Capture the cell that displays the provided text and extract its (X, Y) central coordinate. 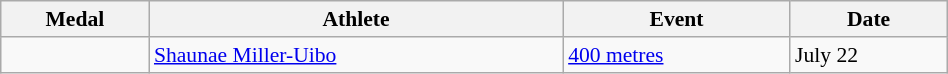
Event (676, 19)
Athlete (356, 19)
Medal (75, 19)
400 metres (676, 55)
July 22 (868, 55)
Date (868, 19)
Shaunae Miller-Uibo (356, 55)
